Capture the cell that displays the provided text and extract its [x, y] central coordinate. 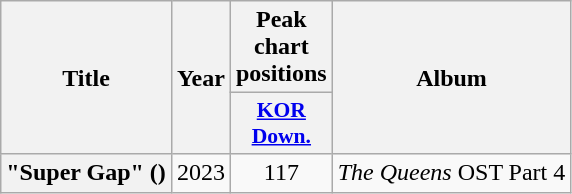
Album [452, 78]
Title [86, 78]
117 [281, 173]
The Queens OST Part 4 [452, 173]
Peak chart positions [281, 47]
Year [200, 78]
KORDown. [281, 124]
2023 [200, 173]
"Super Gap" () [86, 173]
